Determine the [x, y] coordinate at the center of the cell enclosing the given text.  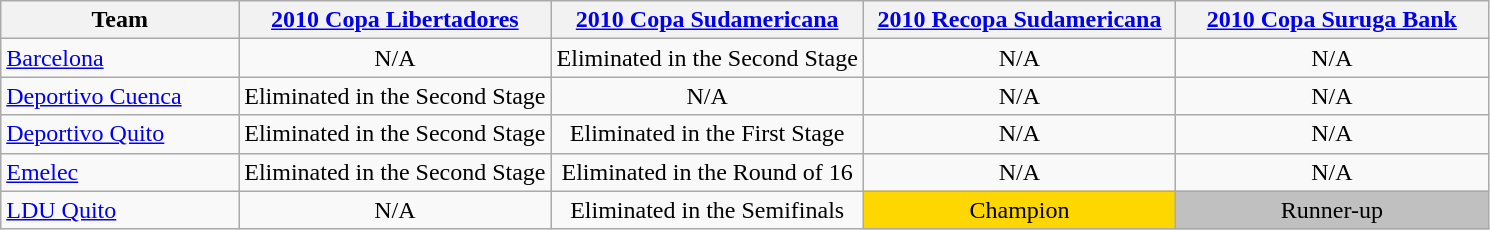
Runner-up [1332, 210]
2010 Recopa Sudamericana [1019, 20]
Barcelona [120, 58]
LDU Quito [120, 210]
2010 Copa Libertadores [395, 20]
Deportivo Quito [120, 134]
2010 Copa Suruga Bank [1332, 20]
Deportivo Cuenca [120, 96]
Eliminated in the First Stage [707, 134]
Eliminated in the Round of 16 [707, 172]
Champion [1019, 210]
Eliminated in the Semifinals [707, 210]
2010 Copa Sudamericana [707, 20]
Team [120, 20]
Emelec [120, 172]
